Pinpoint the cell where the given text exists, returning its [x, y] midpoint coordinate. 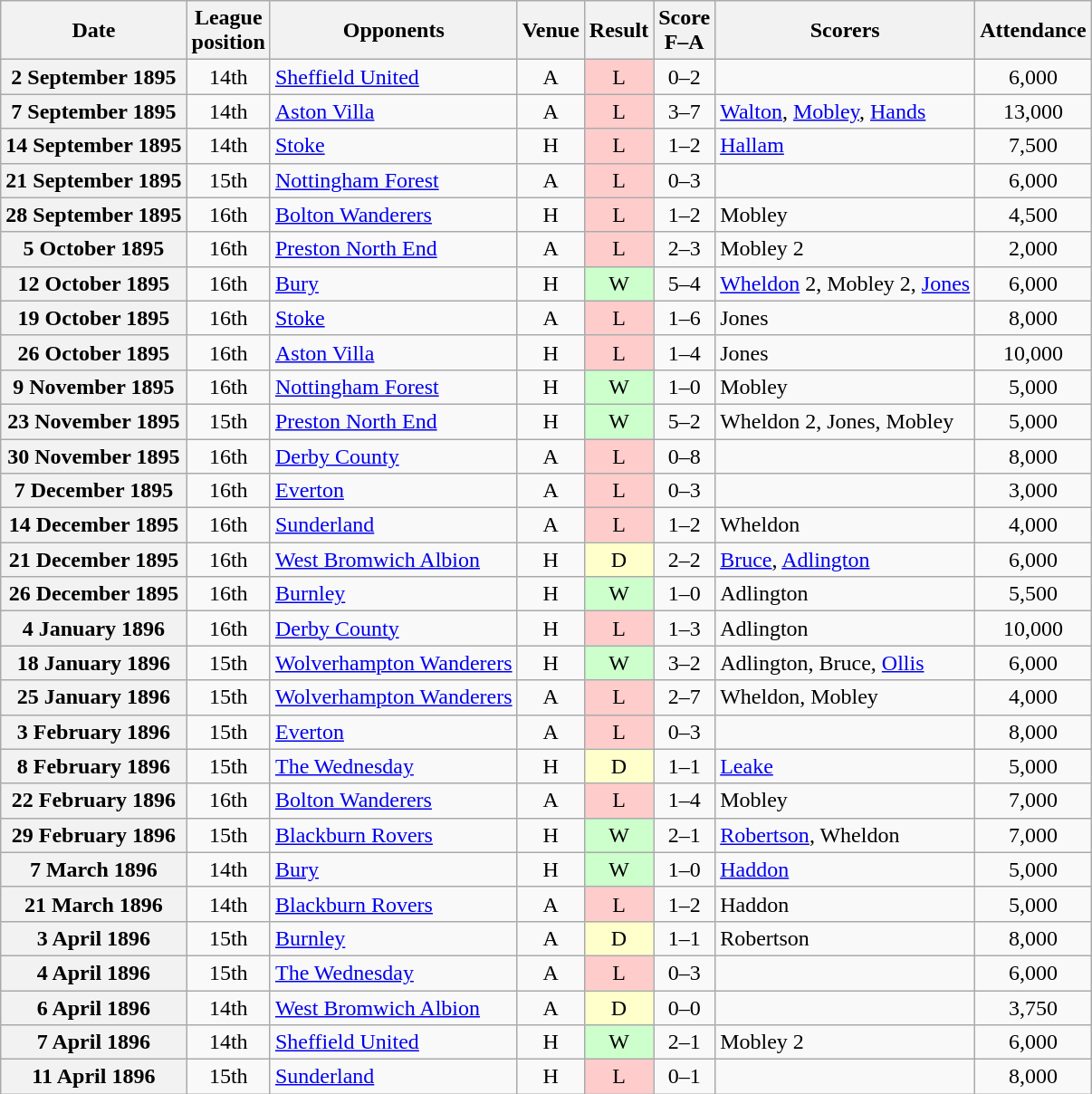
7 December 1895 [94, 491]
0–1 [685, 1077]
8 February 1896 [94, 766]
Adlington, Bruce, Ollis [846, 663]
14 September 1895 [94, 146]
2–7 [685, 697]
21 September 1895 [94, 180]
19 October 1895 [94, 318]
Date [94, 31]
1–6 [685, 318]
Hallam [846, 146]
7,500 [1033, 146]
23 November 1895 [94, 421]
0–8 [685, 456]
9 November 1895 [94, 387]
7 September 1895 [94, 111]
11 April 1896 [94, 1077]
1–3 [685, 629]
4 January 1896 [94, 629]
3 February 1896 [94, 732]
ScoreF–A [685, 31]
30 November 1895 [94, 456]
5,500 [1033, 594]
Venue [551, 31]
Robertson [846, 938]
0–0 [685, 1008]
2,000 [1033, 249]
21 December 1895 [94, 560]
13,000 [1033, 111]
Leagueposition [228, 31]
0–2 [685, 77]
26 October 1895 [94, 352]
4,500 [1033, 215]
3–2 [685, 663]
3–7 [685, 111]
Wheldon 2, Mobley 2, Jones [846, 283]
Walton, Mobley, Hands [846, 111]
3,000 [1033, 491]
29 February 1896 [94, 835]
Bruce, Adlington [846, 560]
2–3 [685, 249]
22 February 1896 [94, 801]
4 April 1896 [94, 973]
5–4 [685, 283]
6 April 1896 [94, 1008]
Attendance [1033, 31]
25 January 1896 [94, 697]
5–2 [685, 421]
14 December 1895 [94, 525]
Leake [846, 766]
28 September 1895 [94, 215]
12 October 1895 [94, 283]
Opponents [393, 31]
3 April 1896 [94, 938]
3,750 [1033, 1008]
Robertson, Wheldon [846, 835]
18 January 1896 [94, 663]
Wheldon [846, 525]
5 October 1895 [94, 249]
26 December 1895 [94, 594]
2–2 [685, 560]
Result [618, 31]
Wheldon 2, Jones, Mobley [846, 421]
7 April 1896 [94, 1042]
2 September 1895 [94, 77]
Wheldon, Mobley [846, 697]
Scorers [846, 31]
7 March 1896 [94, 869]
21 March 1896 [94, 904]
